Find where the given text appears and provide that cell's center as [X, Y] coordinate. 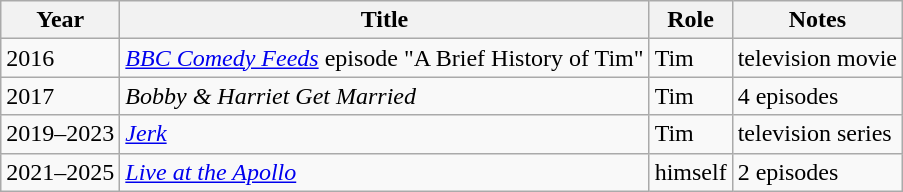
himself [690, 172]
television series [817, 134]
2 episodes [817, 172]
2016 [60, 58]
4 episodes [817, 96]
2021–2025 [60, 172]
Bobby & Harriet Get Married [384, 96]
Notes [817, 20]
Jerk [384, 134]
Live at the Apollo [384, 172]
Title [384, 20]
BBC Comedy Feeds episode "A Brief History of Tim" [384, 58]
Year [60, 20]
television movie [817, 58]
Role [690, 20]
2019–2023 [60, 134]
2017 [60, 96]
